Provide the [x, y] coordinate of the cell's center where the given text is located.  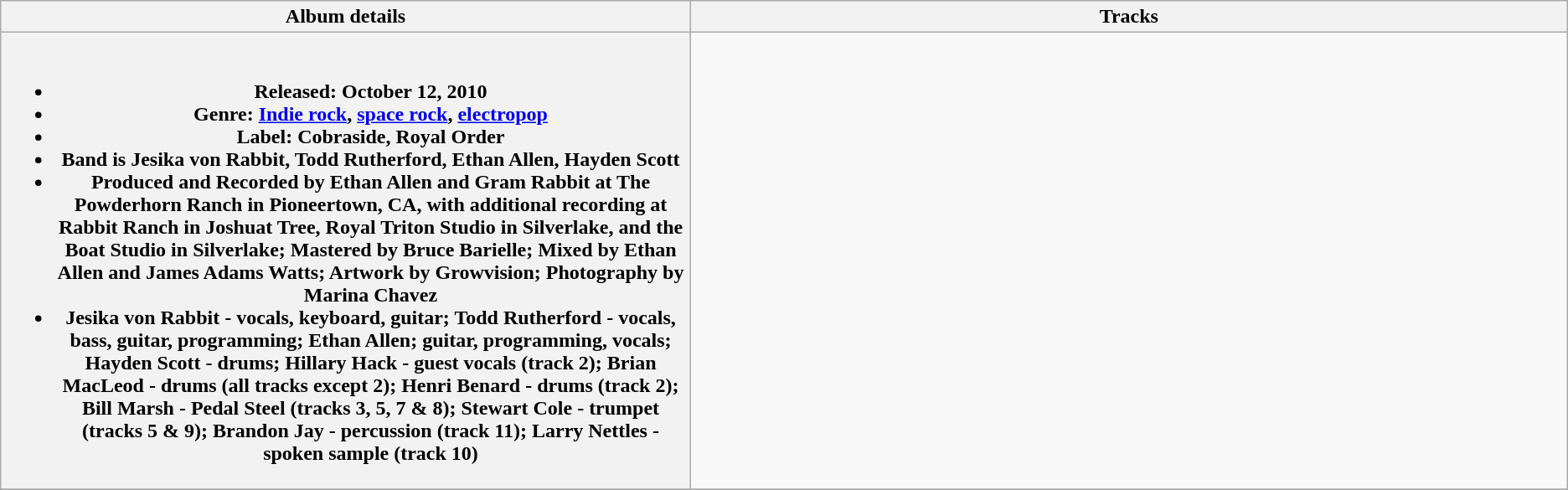
Album details [346, 17]
Tracks [1129, 17]
